Scan for the cell matching the given text and deliver its [X, Y] coordinate at center. 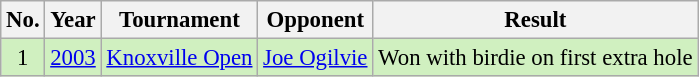
1 [23, 58]
2003 [73, 58]
Result [536, 20]
Tournament [180, 20]
Opponent [316, 20]
Year [73, 20]
Won with birdie on first extra hole [536, 58]
Joe Ogilvie [316, 58]
No. [23, 20]
Knoxville Open [180, 58]
